Pinpoint the cell where the given text exists, returning its [x, y] midpoint coordinate. 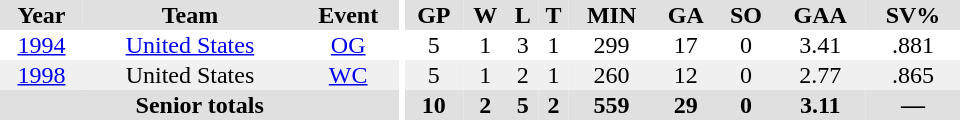
Senior totals [200, 105]
— [913, 105]
OG [348, 45]
Event [348, 15]
12 [686, 75]
10 [434, 105]
L [522, 15]
1998 [42, 75]
260 [612, 75]
GAA [820, 15]
SV% [913, 15]
MIN [612, 15]
299 [612, 45]
29 [686, 105]
W [485, 15]
Team [190, 15]
.865 [913, 75]
3.41 [820, 45]
.881 [913, 45]
3.11 [820, 105]
3 [522, 45]
1994 [42, 45]
Year [42, 15]
T [554, 15]
559 [612, 105]
SO [746, 15]
17 [686, 45]
GA [686, 15]
WC [348, 75]
2.77 [820, 75]
GP [434, 15]
